Find where the given text appears and provide that cell's center as (x, y) coordinate. 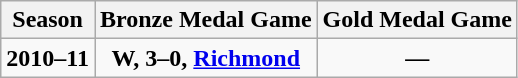
— (417, 58)
2010–11 (48, 58)
W, 3–0, Richmond (206, 58)
Season (48, 20)
Gold Medal Game (417, 20)
Bronze Medal Game (206, 20)
